Identify which cell holds the provided text, then report its (X, Y) central coordinate. 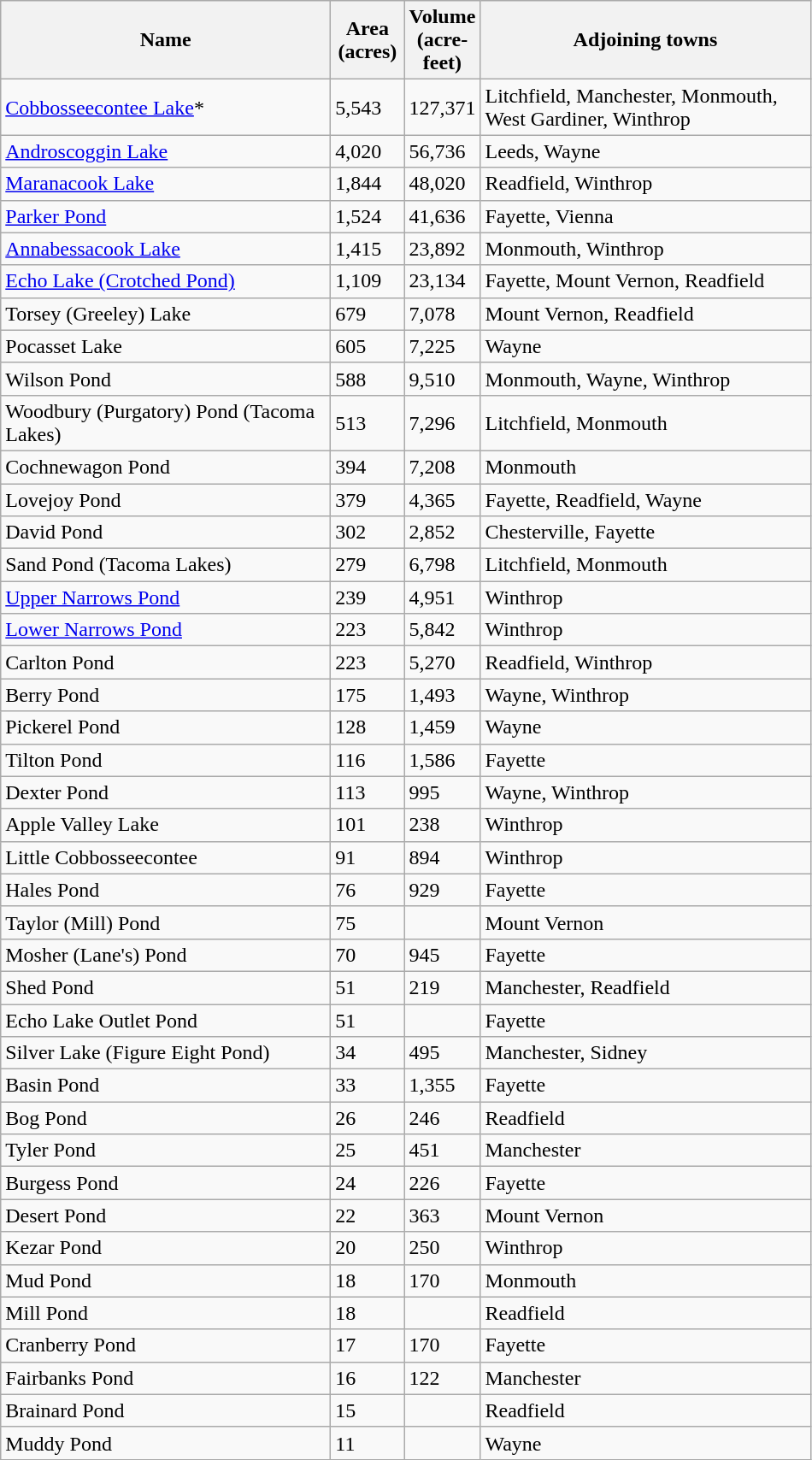
279 (368, 565)
75 (368, 922)
175 (368, 695)
David Pond (166, 533)
1,586 (443, 760)
Shed Pond (166, 987)
Bog Pond (166, 1118)
219 (443, 987)
11 (368, 1443)
451 (443, 1151)
Upper Narrows Pond (166, 598)
363 (443, 1216)
1,524 (368, 216)
588 (368, 379)
239 (368, 598)
4,951 (443, 598)
Mill Pond (166, 1313)
Manchester, Sidney (645, 1053)
250 (443, 1248)
1,415 (368, 249)
1,109 (368, 281)
605 (368, 346)
Fayette, Mount Vernon, Readfield (645, 281)
Torsey (Greeley) Lake (166, 314)
76 (368, 890)
Fayette, Readfield, Wayne (645, 500)
894 (443, 857)
5,842 (443, 630)
Tilton Pond (166, 760)
Burgess Pond (166, 1183)
1,844 (368, 184)
Pickerel Pond (166, 727)
22 (368, 1216)
24 (368, 1183)
Lower Narrows Pond (166, 630)
Cobbosseecontee Lake* (166, 108)
Manchester, Readfield (645, 987)
Androscoggin Lake (166, 151)
Little Cobbosseecontee (166, 857)
23,134 (443, 281)
379 (368, 500)
1,355 (443, 1086)
20 (368, 1248)
9,510 (443, 379)
Echo Lake (Crotched Pond) (166, 281)
Area(acres) (368, 40)
113 (368, 792)
5,543 (368, 108)
Taylor (Mill) Pond (166, 922)
48,020 (443, 184)
Annabessacook Lake (166, 249)
128 (368, 727)
56,736 (443, 151)
16 (368, 1378)
679 (368, 314)
7,078 (443, 314)
Monmouth, Wayne, Winthrop (645, 379)
34 (368, 1053)
995 (443, 792)
Hales Pond (166, 890)
302 (368, 533)
Leeds, Wayne (645, 151)
25 (368, 1151)
238 (443, 825)
4,020 (368, 151)
Echo Lake Outlet Pond (166, 1020)
Monmouth, Winthrop (645, 249)
7,225 (443, 346)
Apple Valley Lake (166, 825)
15 (368, 1410)
Kezar Pond (166, 1248)
17 (368, 1345)
122 (443, 1378)
Carlton Pond (166, 662)
2,852 (443, 533)
394 (368, 467)
1,459 (443, 727)
Tyler Pond (166, 1151)
Chesterville, Fayette (645, 533)
Brainard Pond (166, 1410)
Adjoining towns (645, 40)
Woodbury (Purgatory) Pond (Tacoma Lakes) (166, 422)
7,208 (443, 467)
Fayette, Vienna (645, 216)
6,798 (443, 565)
116 (368, 760)
Dexter Pond (166, 792)
246 (443, 1118)
41,636 (443, 216)
Silver Lake (Figure Eight Pond) (166, 1053)
495 (443, 1053)
Cranberry Pond (166, 1345)
1,493 (443, 695)
Mud Pond (166, 1280)
101 (368, 825)
Parker Pond (166, 216)
Wilson Pond (166, 379)
Mosher (Lane's) Pond (166, 955)
5,270 (443, 662)
23,892 (443, 249)
7,296 (443, 422)
70 (368, 955)
Desert Pond (166, 1216)
127,371 (443, 108)
945 (443, 955)
Pocasset Lake (166, 346)
Cochnewagon Pond (166, 467)
91 (368, 857)
Litchfield, Manchester, Monmouth, West Gardiner, Winthrop (645, 108)
226 (443, 1183)
4,365 (443, 500)
929 (443, 890)
Name (166, 40)
Mount Vernon, Readfield (645, 314)
Muddy Pond (166, 1443)
Sand Pond (Tacoma Lakes) (166, 565)
33 (368, 1086)
Fairbanks Pond (166, 1378)
513 (368, 422)
Lovejoy Pond (166, 500)
26 (368, 1118)
Maranacook Lake (166, 184)
Volume(acre-feet) (443, 40)
Basin Pond (166, 1086)
Berry Pond (166, 695)
